Determine the (X, Y) coordinate at the center of the cell enclosing the given text.  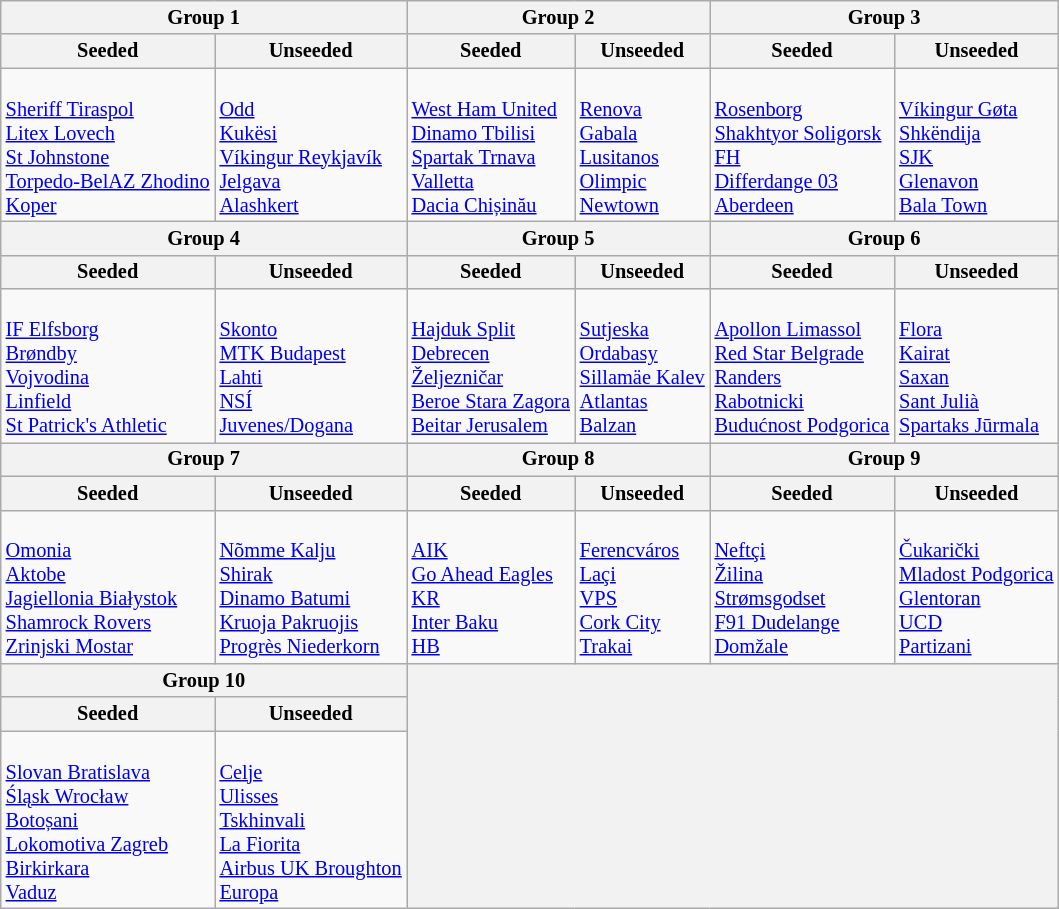
Čukarički Mladost Podgorica Glentoran UCD Partizani (976, 587)
AIK Go Ahead Eagles KR Inter Baku HB (491, 587)
Slovan Bratislava Śląsk Wrocław Botoșani Lokomotiva Zagreb Birkirkara Vaduz (108, 820)
Group 6 (884, 238)
Sheriff Tiraspol Litex Lovech St Johnstone Torpedo-BelAZ Zhodino Koper (108, 145)
Group 4 (204, 238)
Ferencváros Laçi VPS Cork City Trakai (642, 587)
Group 7 (204, 459)
IF Elfsborg Brøndby Vojvodina Linfield St Patrick's Athletic (108, 366)
Rosenborg Shakhtyor Soligorsk FH Differdange 03 Aberdeen (802, 145)
Hajduk Split Debrecen Željezničar Beroe Stara Zagora Beitar Jerusalem (491, 366)
Odd Kukësi Víkingur Reykjavík Jelgava Alashkert (311, 145)
West Ham United Dinamo Tbilisi Spartak Trnava Valletta Dacia Chișinău (491, 145)
Group 10 (204, 680)
Víkingur Gøta Shkëndija SJK Glenavon Bala Town (976, 145)
Group 5 (558, 238)
Group 2 (558, 17)
Nõmme Kalju Shirak Dinamo Batumi Kruoja Pakruojis Progrès Niederkorn (311, 587)
Group 3 (884, 17)
Skonto MTK Budapest Lahti NSÍ Juvenes/Dogana (311, 366)
Flora Kairat Saxan Sant Julià Spartaks Jūrmala (976, 366)
Renova Gabala Lusitanos Olimpic Newtown (642, 145)
Group 8 (558, 459)
Neftçi Žilina Strømsgodset F91 Dudelange Domžale (802, 587)
Sutjeska Ordabasy Sillamäe Kalev Atlantas Balzan (642, 366)
Group 9 (884, 459)
Celje Ulisses Tskhinvali La Fiorita Airbus UK Broughton Europa (311, 820)
Group 1 (204, 17)
Omonia Aktobe Jagiellonia Białystok Shamrock Rovers Zrinjski Mostar (108, 587)
Apollon Limassol Red Star Belgrade Randers Rabotnicki Budućnost Podgorica (802, 366)
